Search for the cell housing the specified text and yield its (x, y) center coordinate. 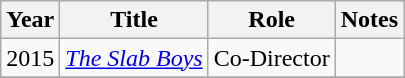
2015 (30, 58)
Notes (369, 20)
Co-Director (272, 58)
Role (272, 20)
Title (134, 20)
The Slab Boys (134, 58)
Year (30, 20)
